Capture the cell that displays the provided text and extract its (X, Y) central coordinate. 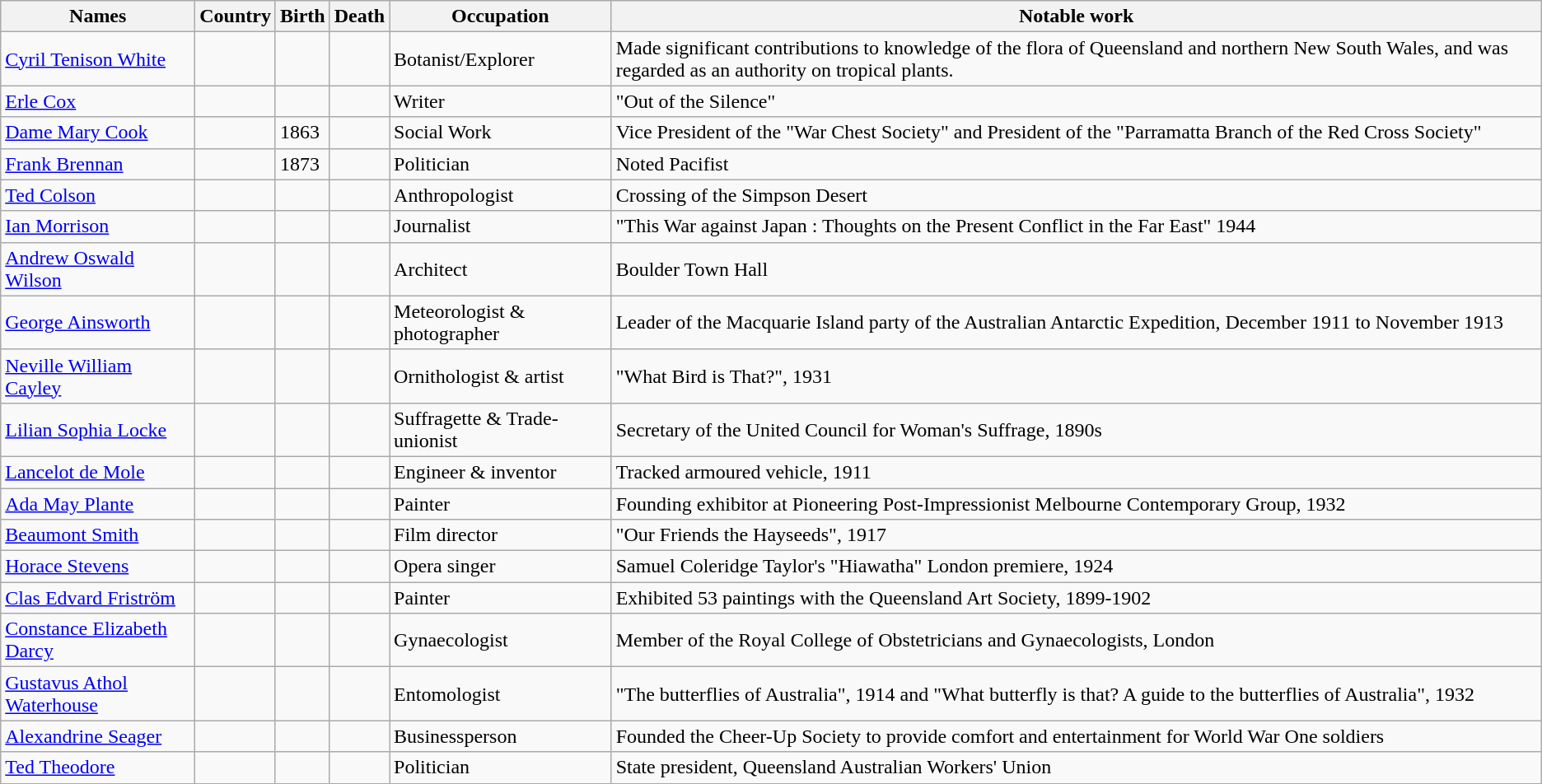
Cyril Tenison White (98, 59)
Samuel Coleridge Taylor's "Hiawatha" London premiere, 1924 (1076, 567)
Founded the Cheer-Up Society to provide comfort and entertainment for World War One soldiers (1076, 736)
Opera singer (501, 567)
"The butterflies of Australia", 1914 and "What butterfly is that? A guide to the butterflies of Australia", 1932 (1076, 693)
Constance Elizabeth Darcy (98, 641)
George Ainsworth (98, 323)
Ted Colson (98, 195)
"Out of the Silence" (1076, 101)
Neville William Cayley (98, 376)
Exhibited 53 paintings with the Queensland Art Society, 1899-1902 (1076, 598)
Lilian Sophia Locke (98, 430)
"Our Friends the Hayseeds", 1917 (1076, 535)
Businessperson (501, 736)
Frank Brennan (98, 164)
Lancelot de Mole (98, 472)
Social Work (501, 133)
Leader of the Macquarie Island party of the Australian Antarctic Expedition, December 1911 to November 1913 (1076, 323)
Birth (302, 16)
Writer (501, 101)
Names (98, 16)
1863 (302, 133)
Beaumont Smith (98, 535)
Member of the Royal College of Obstetricians and Gynaecologists, London (1076, 641)
Country (236, 16)
Erle Cox (98, 101)
Death (359, 16)
1873 (302, 164)
Ted Theodore (98, 768)
Ornithologist & artist (501, 376)
Horace Stevens (98, 567)
Ada May Plante (98, 503)
Founding exhibitor at Pioneering Post-Impressionist Melbourne Contemporary Group, 1932 (1076, 503)
Noted Pacifist (1076, 164)
Vice President of the "War Chest Society" and President of the "Parramatta Branch of the Red Cross Society" (1076, 133)
Secretary of the United Council for Woman's Suffrage, 1890s (1076, 430)
Andrew Oswald Wilson (98, 268)
Botanist/Explorer (501, 59)
Anthropologist (501, 195)
Journalist (501, 226)
Crossing of the Simpson Desert (1076, 195)
Dame Mary Cook (98, 133)
Suffragette & Trade-unionist (501, 430)
Architect (501, 268)
Meteorologist & photographer (501, 323)
Notable work (1076, 16)
Ian Morrison (98, 226)
"What Bird is That?", 1931 (1076, 376)
Boulder Town Hall (1076, 268)
Clas Edvard Friström (98, 598)
Occupation (501, 16)
Gynaecologist (501, 641)
Tracked armoured vehicle, 1911 (1076, 472)
Alexandrine Seager (98, 736)
Film director (501, 535)
Gustavus Athol Waterhouse (98, 693)
"This War against Japan : Thoughts on the Present Conflict in the Far East" 1944 (1076, 226)
Entomologist (501, 693)
Engineer & inventor (501, 472)
State president, Queensland Australian Workers' Union (1076, 768)
